From the cell containing the given text, extract its center point as (x, y) coordinate. 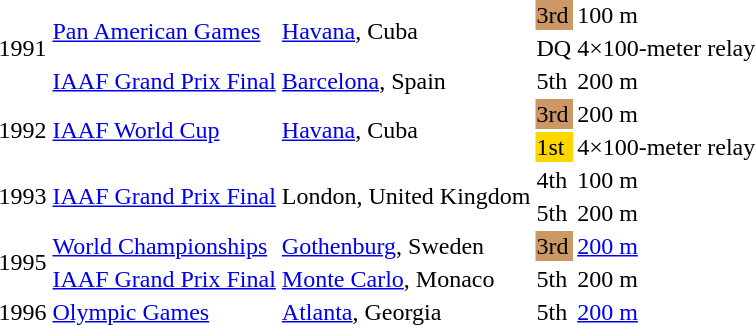
Monte Carlo, Monaco (406, 279)
Barcelona, Spain (406, 81)
4th (554, 180)
1st (554, 147)
London, United Kingdom (406, 196)
IAAF World Cup (164, 130)
DQ (554, 48)
World Championships (164, 246)
Gothenburg, Sweden (406, 246)
Pan American Games (164, 32)
